Scan for the cell matching the given text and deliver its [X, Y] coordinate at center. 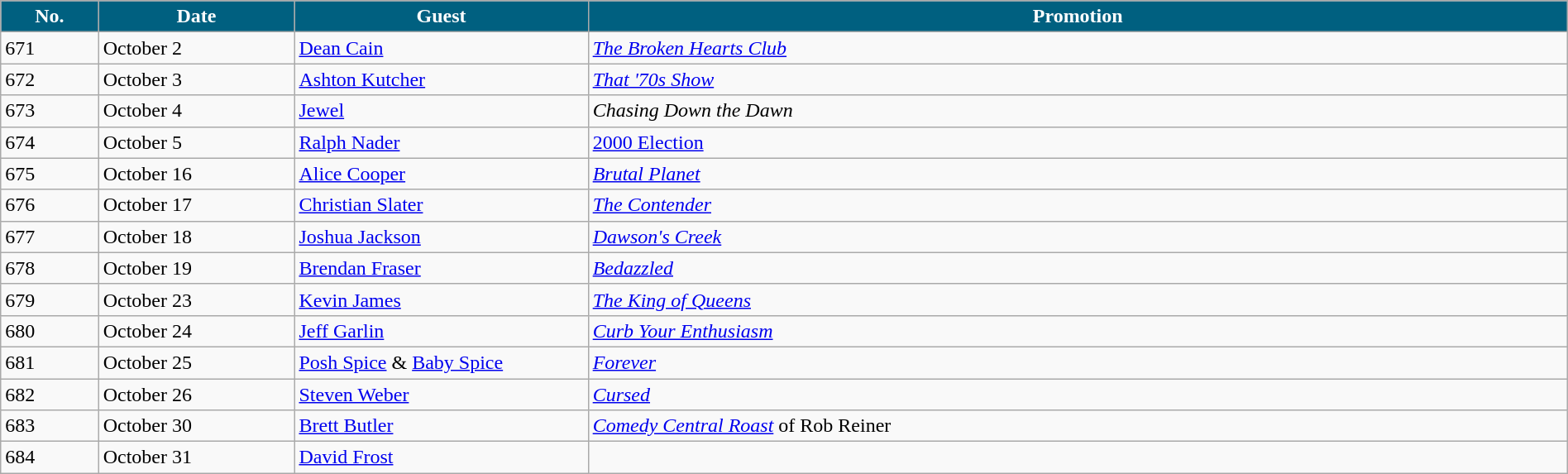
671 [50, 48]
The King of Queens [1078, 299]
Promotion [1078, 17]
That '70s Show [1078, 79]
Dawson's Creek [1078, 237]
Steven Weber [442, 395]
October 25 [197, 362]
677 [50, 237]
The Broken Hearts Club [1078, 48]
October 30 [197, 426]
Curb Your Enthusiasm [1078, 331]
Ashton Kutcher [442, 79]
Chasing Down the Dawn [1078, 111]
October 24 [197, 331]
Kevin James [442, 299]
David Frost [442, 457]
678 [50, 268]
Brutal Planet [1078, 174]
The Contender [1078, 205]
Christian Slater [442, 205]
Jeff Garlin [442, 331]
2000 Election [1078, 142]
679 [50, 299]
Brett Butler [442, 426]
680 [50, 331]
683 [50, 426]
674 [50, 142]
Bedazzled [1078, 268]
October 16 [197, 174]
October 26 [197, 395]
October 18 [197, 237]
Forever [1078, 362]
684 [50, 457]
October 2 [197, 48]
676 [50, 205]
October 31 [197, 457]
Date [197, 17]
Cursed [1078, 395]
October 17 [197, 205]
Guest [442, 17]
Comedy Central Roast of Rob Reiner [1078, 426]
Ralph Nader [442, 142]
October 3 [197, 79]
673 [50, 111]
Jewel [442, 111]
October 4 [197, 111]
675 [50, 174]
Joshua Jackson [442, 237]
No. [50, 17]
October 19 [197, 268]
672 [50, 79]
Alice Cooper [442, 174]
October 23 [197, 299]
Posh Spice & Baby Spice [442, 362]
682 [50, 395]
October 5 [197, 142]
Brendan Fraser [442, 268]
Dean Cain [442, 48]
681 [50, 362]
